Locate the cell with the specified text and output its (x, y) center coordinate. 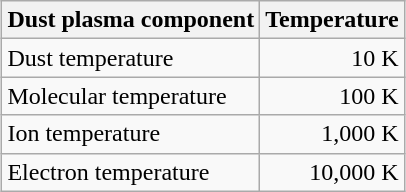
Molecular temperature (131, 96)
10,000 K (332, 172)
Electron temperature (131, 172)
Temperature (332, 20)
Dust plasma component (131, 20)
Dust temperature (131, 58)
Ion temperature (131, 134)
10 K (332, 58)
100 K (332, 96)
1,000 K (332, 134)
